Determine the (x, y) coordinate at the center of the cell enclosing the given text.  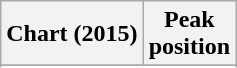
Chart (2015) (72, 34)
Peak position (189, 34)
